Return (x, y) of the center of cell containing provided text 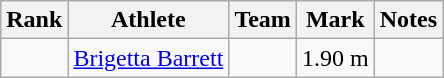
Mark (335, 20)
Brigetta Barrett (148, 58)
Notes (408, 20)
1.90 m (335, 58)
Athlete (148, 20)
Team (263, 20)
Rank (34, 20)
